Search for the cell housing the specified text and yield its [X, Y] center coordinate. 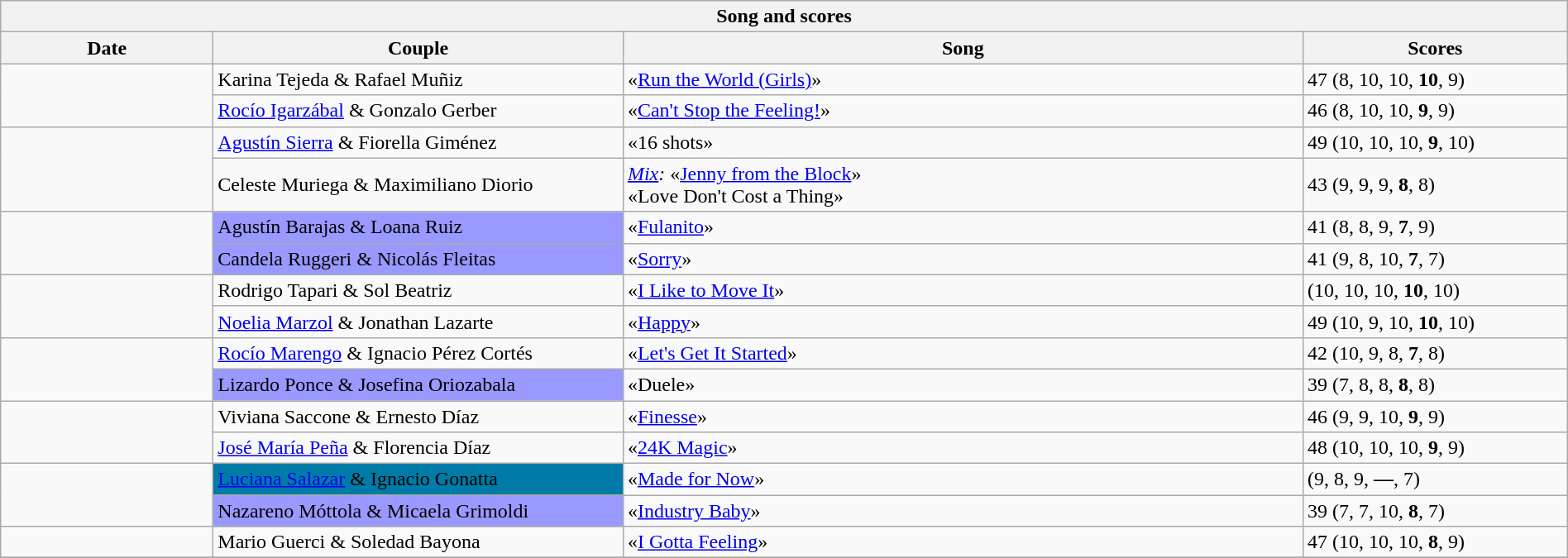
«Sorry» [963, 259]
39 (7, 7, 10, 8, 7) [1435, 511]
Viviana Saccone & Ernesto Díaz [418, 416]
42 (10, 9, 8, 7, 8) [1435, 353]
Song and scores [784, 17]
(10, 10, 10, 10, 10) [1435, 290]
«Let's Get It Started» [963, 353]
41 (8, 8, 9, 7, 9) [1435, 227]
46 (8, 10, 10, 9, 9) [1435, 111]
Rocío Marengo & Ignacio Pérez Cortés [418, 353]
Mix: «Jenny from the Block» «Love Don't Cost a Thing» [963, 185]
Agustín Barajas & Loana Ruiz [418, 227]
46 (9, 9, 10, 9, 9) [1435, 416]
José María Peña & Florencia Díaz [418, 448]
(9, 8, 9, —, 7) [1435, 479]
«16 shots» [963, 142]
Nazareno Móttola & Micaela Grimoldi [418, 511]
39 (7, 8, 8, 8, 8) [1435, 384]
Rodrigo Tapari & Sol Beatriz [418, 290]
Candela Ruggeri & Nicolás Fleitas [418, 259]
«Can't Stop the Feeling!» [963, 111]
48 (10, 10, 10, 9, 9) [1435, 448]
«Run the World (Girls)» [963, 79]
49 (10, 9, 10, 10, 10) [1435, 322]
Agustín Sierra & Fiorella Giménez [418, 142]
Celeste Muriega & Maximiliano Diorio [418, 185]
«Happy» [963, 322]
Noelia Marzol & Jonathan Lazarte [418, 322]
«24K Magic» [963, 448]
«Duele» [963, 384]
Song [963, 48]
«Fulanito» [963, 227]
Lizardo Ponce & Josefina Oriozabala [418, 384]
47 (10, 10, 10, 8, 9) [1435, 542]
Mario Guerci & Soledad Bayona [418, 542]
«I Like to Move It» [963, 290]
«Finesse» [963, 416]
Rocío Igarzábal & Gonzalo Gerber [418, 111]
47 (8, 10, 10, 10, 9) [1435, 79]
Couple [418, 48]
Luciana Salazar & Ignacio Gonatta [418, 479]
Karina Tejeda & Rafael Muñiz [418, 79]
«Made for Now» [963, 479]
Scores [1435, 48]
«I Gotta Feeling» [963, 542]
49 (10, 10, 10, 9, 10) [1435, 142]
43 (9, 9, 9, 8, 8) [1435, 185]
Date [108, 48]
«Industry Baby» [963, 511]
41 (9, 8, 10, 7, 7) [1435, 259]
